Pinpoint the cell where the given text exists, returning its [x, y] midpoint coordinate. 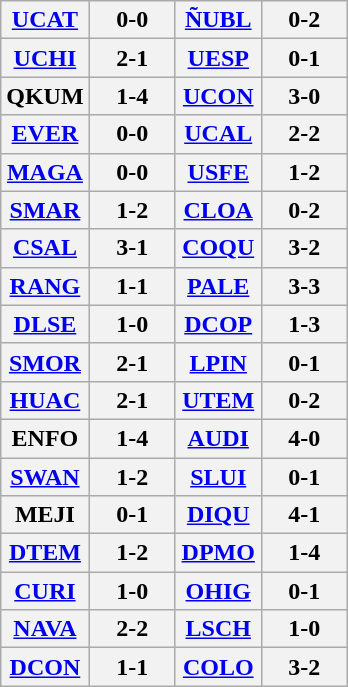
EVER [45, 134]
1-3 [304, 324]
RANG [45, 286]
MEJI [45, 515]
DPMO [218, 553]
UCAT [45, 20]
DLSE [45, 324]
PALE [218, 286]
DCOP [218, 324]
LPIN [218, 362]
LSCH [218, 629]
SLUI [218, 477]
3-0 [304, 96]
SMOR [45, 362]
OHIG [218, 591]
DTEM [45, 553]
4-0 [304, 438]
CSAL [45, 248]
DIQU [218, 515]
UTEM [218, 400]
CURI [45, 591]
NAVA [45, 629]
4-1 [304, 515]
HUAC [45, 400]
SWAN [45, 477]
ENFO [45, 438]
COQU [218, 248]
3-3 [304, 286]
AUDI [218, 438]
UCON [218, 96]
DCON [45, 667]
UESP [218, 58]
UCAL [218, 134]
ÑUBL [218, 20]
3-1 [132, 248]
QKUM [45, 96]
SMAR [45, 210]
COLO [218, 667]
MAGA [45, 172]
USFE [218, 172]
CLOA [218, 210]
UCHI [45, 58]
